Provide the (X, Y) coordinate of the cell's center where the given text is located.  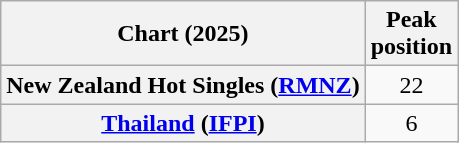
Peakposition (411, 34)
Thailand (IFPI) (183, 123)
22 (411, 85)
6 (411, 123)
New Zealand Hot Singles (RMNZ) (183, 85)
Chart (2025) (183, 34)
